Output the [x, y] coordinate of the center of the cell containing the given text.  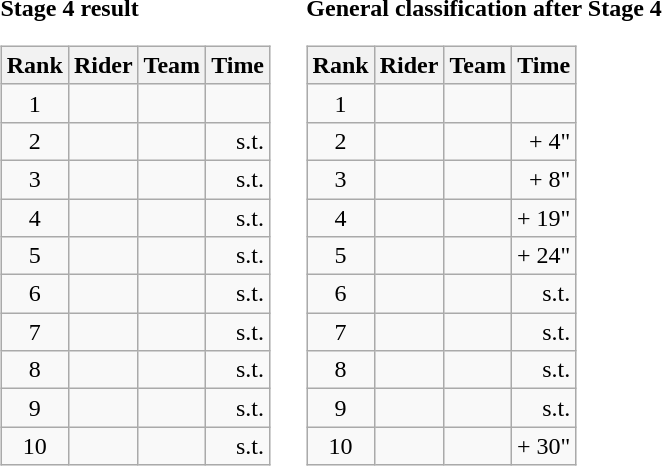
+ 30" [543, 446]
+ 19" [543, 217]
+ 8" [543, 179]
+ 24" [543, 256]
+ 4" [543, 141]
